Return [x, y] of the center of cell containing provided text 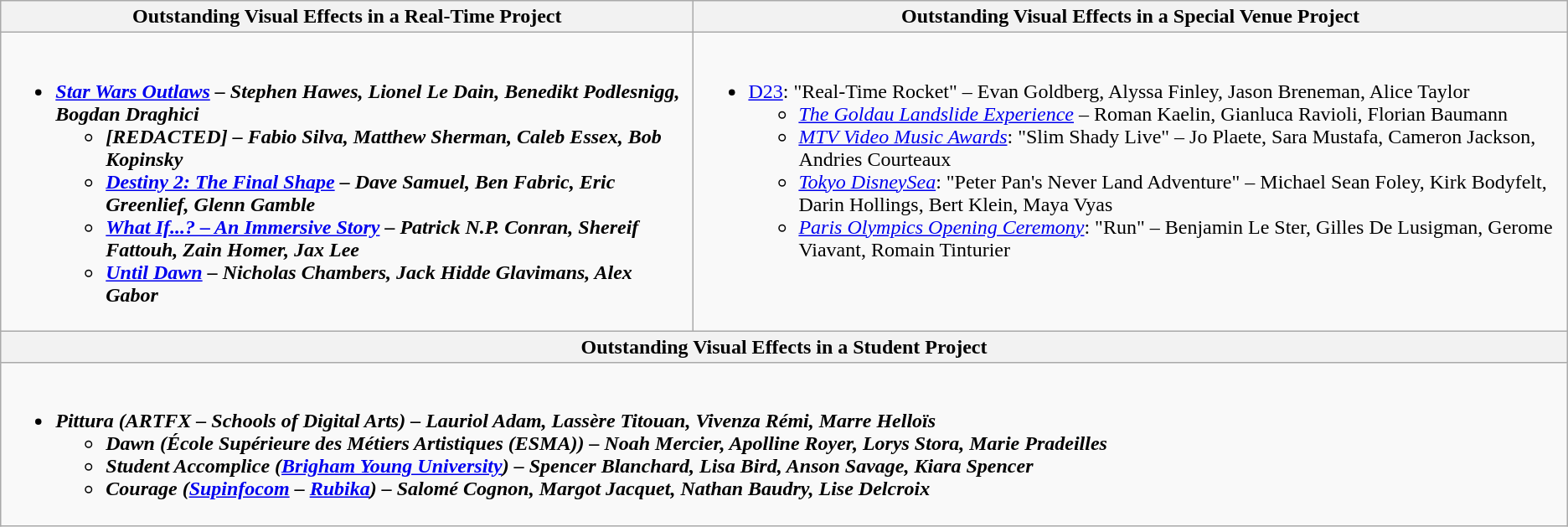
Outstanding Visual Effects in a Student Project [784, 347]
Outstanding Visual Effects in a Special Venue Project [1131, 17]
Outstanding Visual Effects in a Real-Time Project [347, 17]
